Pinpoint the cell where the given text exists, returning its [x, y] midpoint coordinate. 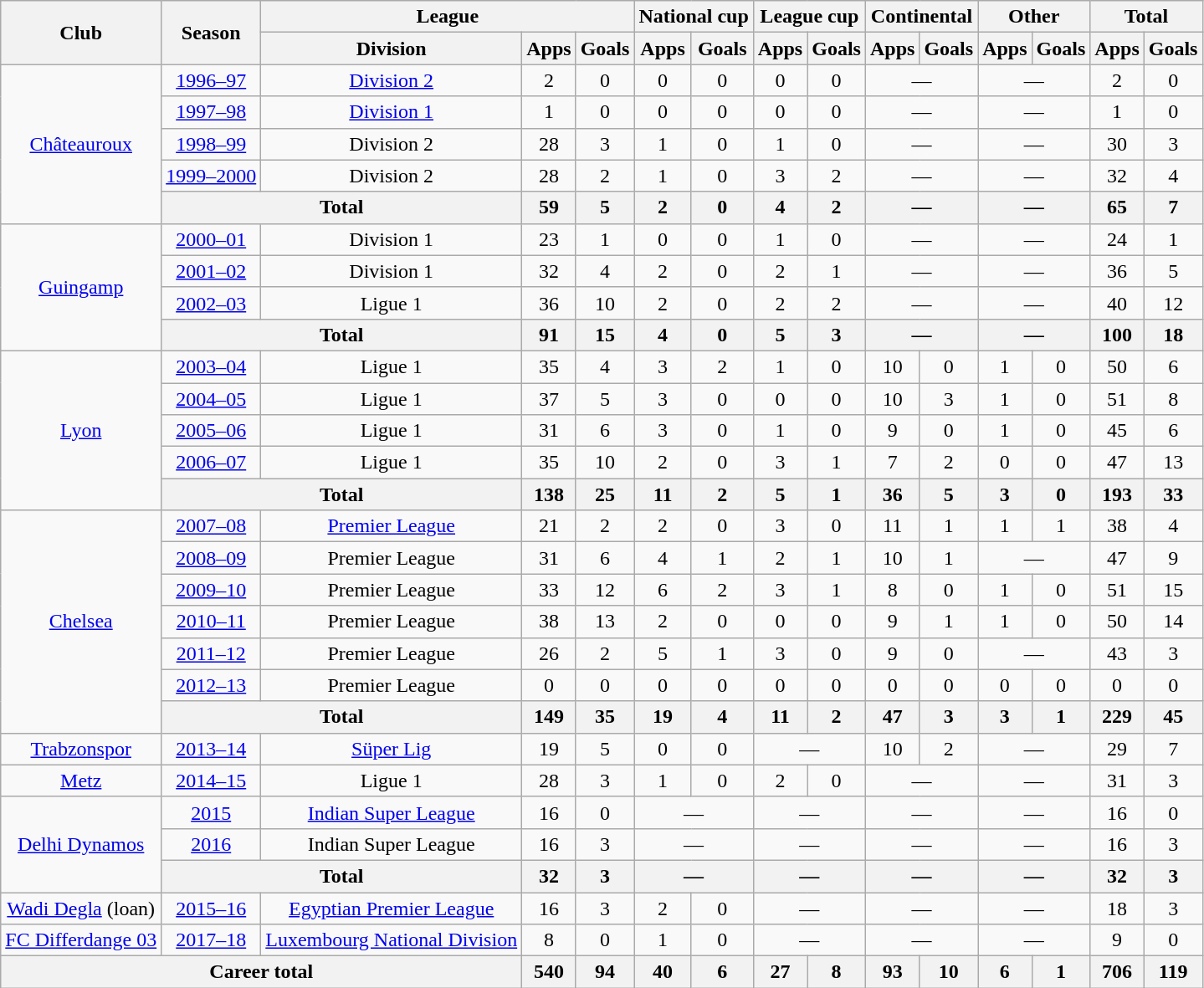
2015–16 [211, 908]
Career total [261, 972]
2007–08 [211, 526]
706 [1117, 972]
540 [549, 972]
Division [392, 49]
2004–05 [211, 399]
93 [892, 972]
2003–04 [211, 366]
24 [1117, 239]
Luxembourg National Division [392, 940]
1999–2000 [211, 176]
59 [549, 207]
Lyon [81, 430]
Châteauroux [81, 144]
2016 [211, 844]
119 [1173, 972]
National cup [694, 17]
193 [1117, 494]
Wadi Degla (loan) [81, 908]
2006–07 [211, 463]
2001–02 [211, 271]
2010–11 [211, 622]
30 [1117, 144]
Other [1034, 17]
1997–98 [211, 112]
League [448, 17]
Chelsea [81, 622]
21 [549, 526]
1998–99 [211, 144]
14 [1173, 622]
91 [549, 335]
94 [605, 972]
26 [549, 653]
Club [81, 33]
27 [780, 972]
Trabzonspor [81, 749]
2011–12 [211, 653]
2005–06 [211, 431]
Egyptian Premier League [392, 908]
2013–14 [211, 749]
Guingamp [81, 287]
2014–15 [211, 781]
138 [549, 494]
65 [1117, 207]
1996–97 [211, 80]
Season [211, 33]
23 [549, 239]
229 [1117, 717]
2000–01 [211, 239]
149 [549, 717]
2012–13 [211, 685]
100 [1117, 335]
Süper Lig [392, 749]
FC Differdange 03 [81, 940]
Metz [81, 781]
2008–09 [211, 558]
2009–10 [211, 590]
League cup [809, 17]
Continental [921, 17]
43 [1117, 653]
2002–03 [211, 303]
2017–18 [211, 940]
29 [1117, 749]
2015 [211, 812]
25 [605, 494]
Delhi Dynamos [81, 844]
37 [549, 399]
